Search for the cell housing the specified text and yield its (X, Y) center coordinate. 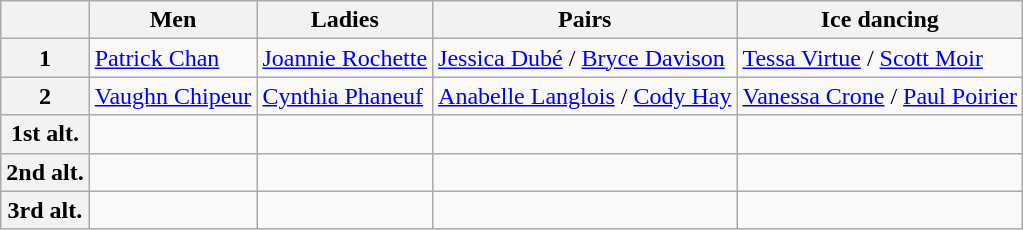
Anabelle Langlois / Cody Hay (585, 96)
1 (45, 58)
Vaughn Chipeur (173, 96)
3rd alt. (45, 210)
Ladies (345, 20)
Tessa Virtue / Scott Moir (880, 58)
Vanessa Crone / Paul Poirier (880, 96)
Ice dancing (880, 20)
Patrick Chan (173, 58)
Men (173, 20)
Jessica Dubé / Bryce Davison (585, 58)
2nd alt. (45, 172)
1st alt. (45, 134)
2 (45, 96)
Cynthia Phaneuf (345, 96)
Joannie Rochette (345, 58)
Pairs (585, 20)
